Capture the cell that displays the provided text and extract its [X, Y] central coordinate. 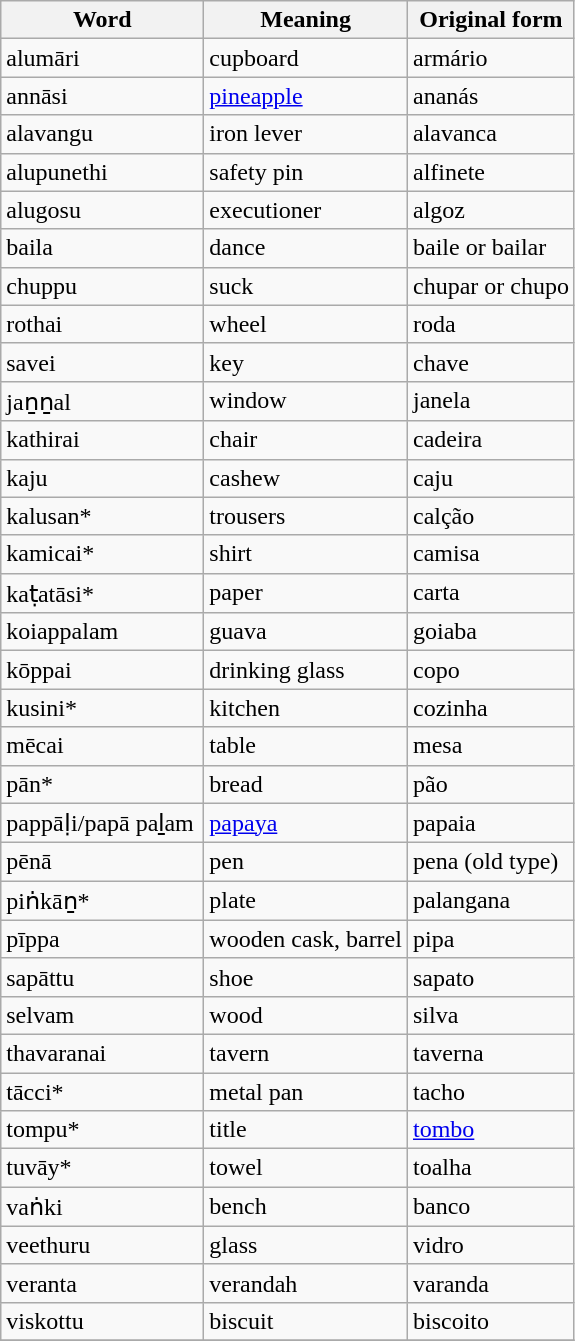
window [306, 401]
pena (old type) [490, 862]
title [306, 1130]
taverna [490, 1053]
alupunethi [102, 172]
caju [490, 478]
papaia [490, 823]
vaṅki [102, 1207]
dance [306, 248]
toalha [490, 1168]
vidro [490, 1245]
sapato [490, 977]
cadeira [490, 440]
alavangu [102, 134]
Word [102, 20]
calção [490, 516]
silva [490, 1015]
cupboard [306, 58]
mēcai [102, 746]
savei [102, 362]
biscuit [306, 1321]
trousers [306, 516]
pān* [102, 784]
koiappalam [102, 632]
thavaranai [102, 1053]
tācci* [102, 1091]
pineapple [306, 96]
kusini* [102, 708]
bench [306, 1207]
suck [306, 286]
baila [102, 248]
goiaba [490, 632]
iron lever [306, 134]
bread [306, 784]
chuppu [102, 286]
shoe [306, 977]
alugosu [102, 210]
alumāri [102, 58]
pappāḷi/papā paḻam [102, 823]
executioner [306, 210]
chave [490, 362]
towel [306, 1168]
pipa [490, 939]
pão [490, 784]
kitchen [306, 708]
chupar or chupo [490, 286]
pēnā [102, 862]
armário [490, 58]
tompu* [102, 1130]
roda [490, 324]
papaya [306, 823]
kōppai [102, 670]
safety pin [306, 172]
varanda [490, 1283]
kaju [102, 478]
paper [306, 593]
copo [490, 670]
cozinha [490, 708]
rothai [102, 324]
metal pan [306, 1091]
kalusan* [102, 516]
camisa [490, 554]
viskottu [102, 1321]
baile or bailar [490, 248]
key [306, 362]
tuvāy* [102, 1168]
annāsi [102, 96]
tombo [490, 1130]
piṅkāṉ* [102, 901]
plate [306, 901]
chair [306, 440]
alavanca [490, 134]
kaṭatāsi* [102, 593]
wooden cask, barrel [306, 939]
verandah [306, 1283]
veranta [102, 1283]
kamicai* [102, 554]
shirt [306, 554]
algoz [490, 210]
glass [306, 1245]
kathirai [102, 440]
cashew [306, 478]
banco [490, 1207]
wheel [306, 324]
mesa [490, 746]
guava [306, 632]
Meaning [306, 20]
wood [306, 1015]
palangana [490, 901]
alfinete [490, 172]
pen [306, 862]
biscoito [490, 1321]
sapāttu [102, 977]
selvam [102, 1015]
pīppa [102, 939]
tacho [490, 1091]
veethuru [102, 1245]
jaṉṉal [102, 401]
ananás [490, 96]
tavern [306, 1053]
Original form [490, 20]
janela [490, 401]
table [306, 746]
drinking glass [306, 670]
carta [490, 593]
